Find where the given text appears and provide that cell's center as (X, Y) coordinate. 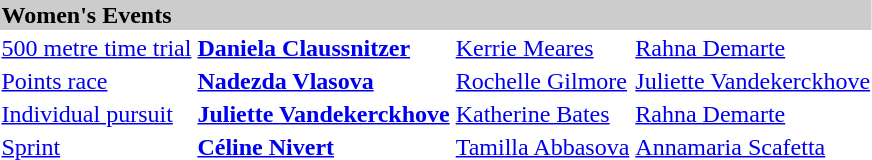
Points race (96, 81)
Women's Events (436, 15)
500 metre time trial (96, 48)
Katherine Bates (542, 114)
Rochelle Gilmore (542, 81)
Nadezda Vlasova (324, 81)
Daniela Claussnitzer (324, 48)
Kerrie Meares (542, 48)
Individual pursuit (96, 114)
